From the cell containing the given text, extract its center point as [X, Y] coordinate. 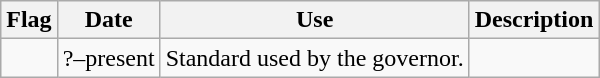
Standard used by the governor. [314, 58]
?–present [108, 58]
Use [314, 20]
Date [108, 20]
Flag [29, 20]
Description [534, 20]
